Search for the cell housing the specified text and yield its (X, Y) center coordinate. 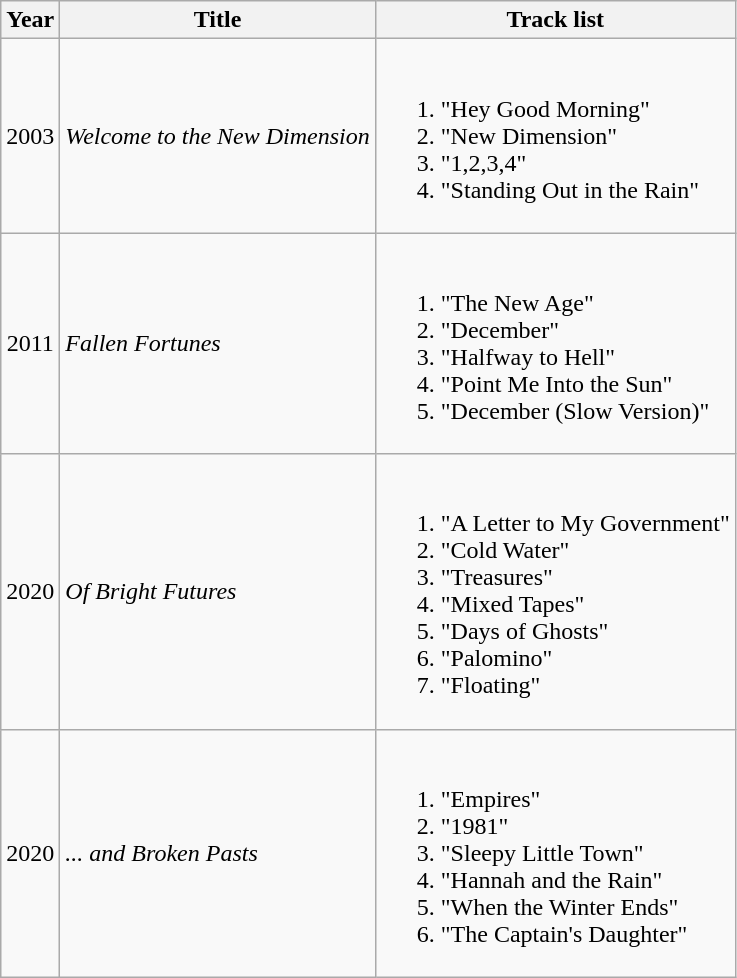
Title (218, 20)
Welcome to the New Dimension (218, 136)
Fallen Fortunes (218, 344)
Of Bright Futures (218, 592)
2011 (30, 344)
2003 (30, 136)
"The New Age""December""Halfway to Hell""Point Me Into the Sun""December (Slow Version)" (555, 344)
"Empires""1981""Sleepy Little Town""Hannah and the Rain""When the Winter Ends""The Captain's Daughter" (555, 853)
"A Letter to My Government""Cold Water""Treasures""Mixed Tapes""Days of Ghosts""Palomino""Floating" (555, 592)
... and Broken Pasts (218, 853)
Year (30, 20)
Track list (555, 20)
"Hey Good Morning""New Dimension""1,2,3,4""Standing Out in the Rain" (555, 136)
